Find where the given text appears and provide that cell's center as [X, Y] coordinate. 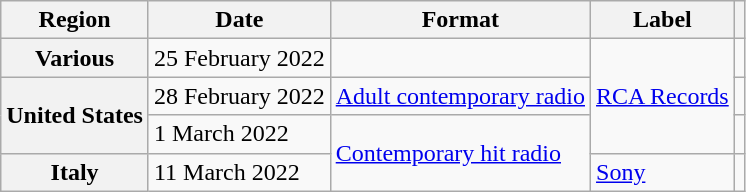
Format [460, 20]
United States [75, 115]
25 February 2022 [239, 58]
Region [75, 20]
Sony [663, 172]
Date [239, 20]
11 March 2022 [239, 172]
RCA Records [663, 96]
Contemporary hit radio [460, 153]
1 March 2022 [239, 134]
Italy [75, 172]
Various [75, 58]
Label [663, 20]
Adult contemporary radio [460, 96]
28 February 2022 [239, 96]
